Search for the cell housing the specified text and yield its [X, Y] center coordinate. 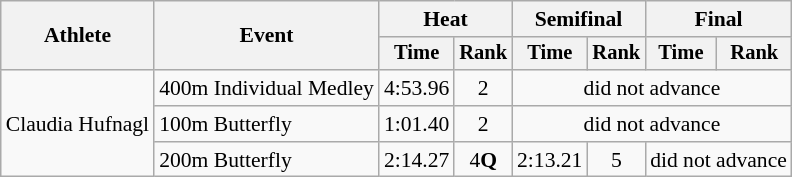
Event [266, 36]
Final [718, 19]
Athlete [78, 36]
100m Butterfly [266, 124]
Heat [446, 19]
1:01.40 [416, 124]
Semifinal [578, 19]
400m Individual Medley [266, 88]
Claudia Hufnagl [78, 124]
4:53.96 [416, 88]
